Identify which cell holds the provided text, then report its [X, Y] central coordinate. 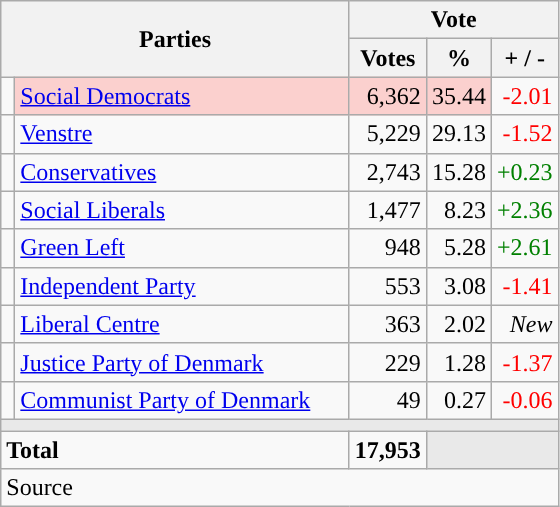
0.27 [458, 400]
15.28 [458, 172]
3.08 [458, 286]
+2.61 [524, 248]
Green Left [182, 248]
Source [280, 488]
2.02 [458, 324]
5.28 [458, 248]
553 [388, 286]
Parties [176, 39]
6,362 [388, 96]
Conservatives [182, 172]
-2.01 [524, 96]
-1.41 [524, 286]
Venstre [182, 134]
+2.36 [524, 210]
Communist Party of Denmark [182, 400]
2,743 [388, 172]
1.28 [458, 362]
8.23 [458, 210]
Independent Party [182, 286]
948 [388, 248]
Justice Party of Denmark [182, 362]
-1.52 [524, 134]
5,229 [388, 134]
35.44 [458, 96]
Social Liberals [182, 210]
Votes [388, 58]
-1.37 [524, 362]
17,953 [388, 449]
229 [388, 362]
49 [388, 400]
+ / - [524, 58]
363 [388, 324]
New [524, 324]
% [458, 58]
1,477 [388, 210]
Total [176, 449]
Vote [454, 20]
-0.06 [524, 400]
+0.23 [524, 172]
29.13 [458, 134]
Liberal Centre [182, 324]
Social Democrats [182, 96]
